For the text-containing cell, return its midpoint in (X, Y) coordinate format. 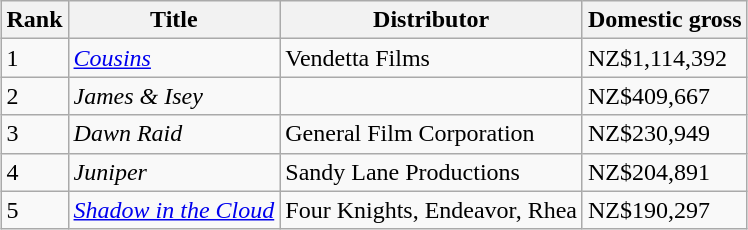
NZ$190,297 (664, 210)
Vendetta Films (432, 58)
General Film Corporation (432, 134)
2 (34, 96)
Shadow in the Cloud (174, 210)
Title (174, 20)
4 (34, 172)
NZ$230,949 (664, 134)
Cousins (174, 58)
Distributor (432, 20)
Sandy Lane Productions (432, 172)
NZ$1,114,392 (664, 58)
Domestic gross (664, 20)
Juniper (174, 172)
5 (34, 210)
Rank (34, 20)
1 (34, 58)
Four Knights, Endeavor, Rhea (432, 210)
3 (34, 134)
Dawn Raid (174, 134)
James & Isey (174, 96)
NZ$204,891 (664, 172)
NZ$409,667 (664, 96)
